Capture the cell that displays the provided text and extract its (x, y) central coordinate. 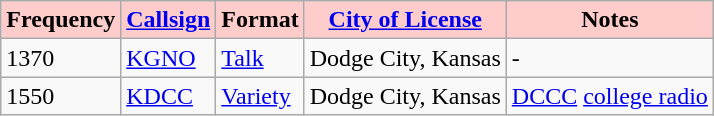
Variety (260, 96)
Format (260, 20)
DCCC college radio (610, 96)
KGNO (168, 58)
KDCC (168, 96)
1370 (61, 58)
Notes (610, 20)
Frequency (61, 20)
1550 (61, 96)
City of License (405, 20)
Talk (260, 58)
- (610, 58)
Callsign (168, 20)
